For the text-containing cell, return its midpoint in (X, Y) coordinate format. 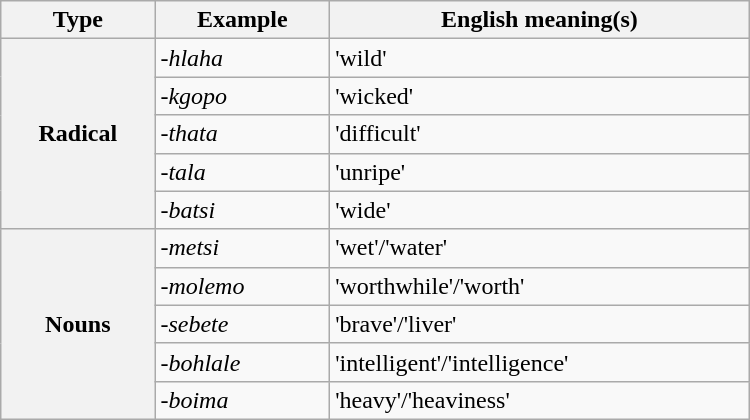
'wet'/'water' (540, 248)
-thata (242, 134)
'wild' (540, 58)
'wide' (540, 210)
-tala (242, 172)
-batsi (242, 210)
-molemo (242, 286)
'heavy'/'heaviness' (540, 400)
-boima (242, 400)
'worthwhile'/'worth' (540, 286)
Type (78, 20)
Nouns (78, 324)
-metsi (242, 248)
'wicked' (540, 96)
'unripe' (540, 172)
'difficult' (540, 134)
Example (242, 20)
-bohlale (242, 362)
Radical (78, 134)
-sebete (242, 324)
'brave'/'liver' (540, 324)
-hlaha (242, 58)
English meaning(s) (540, 20)
-kgopo (242, 96)
'intelligent'/'intelligence' (540, 362)
